Return the [x, y] coordinate for the center point of the cell that contains the specified text.  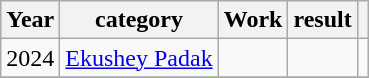
2024 [30, 58]
Year [30, 20]
category [139, 20]
Work [253, 20]
Ekushey Padak [139, 58]
result [322, 20]
